For the text-containing cell, return its midpoint in (x, y) coordinate format. 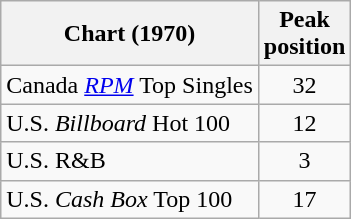
3 (304, 161)
Canada RPM Top Singles (130, 85)
12 (304, 123)
Peakposition (304, 34)
32 (304, 85)
U.S. Cash Box Top 100 (130, 199)
17 (304, 199)
U.S. R&B (130, 161)
U.S. Billboard Hot 100 (130, 123)
Chart (1970) (130, 34)
